Locate the cell with the specified text and output its [X, Y] center coordinate. 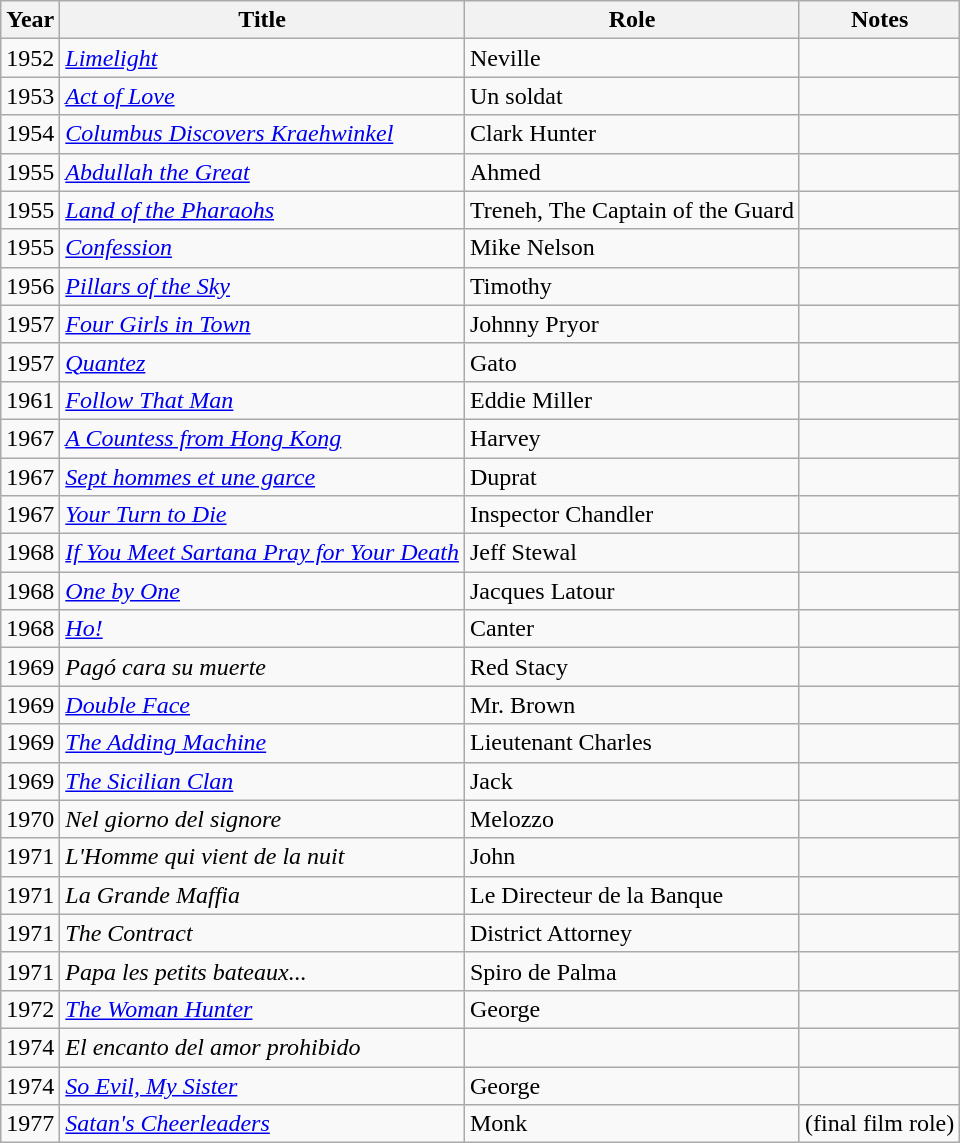
Inspector Chandler [632, 515]
L'Homme qui vient de la nuit [262, 857]
Gato [632, 362]
Red Stacy [632, 667]
Mike Nelson [632, 248]
Your Turn to Die [262, 515]
Johnny Pryor [632, 324]
Le Directeur de la Banque [632, 895]
Duprat [632, 477]
Mr. Brown [632, 705]
Jeff Stewal [632, 553]
Double Face [262, 705]
1956 [30, 286]
Pillars of the Sky [262, 286]
Four Girls in Town [262, 324]
1954 [30, 134]
Notes [879, 20]
Year [30, 20]
Satan's Cheerleaders [262, 1124]
So Evil, My Sister [262, 1085]
A Countess from Hong Kong [262, 438]
Confession [262, 248]
Limelight [262, 58]
Jacques Latour [632, 591]
Land of the Pharaohs [262, 210]
1972 [30, 1009]
Harvey [632, 438]
The Adding Machine [262, 743]
Timothy [632, 286]
One by One [262, 591]
(final film role) [879, 1124]
Ahmed [632, 172]
Act of Love [262, 96]
Sept hommes et une garce [262, 477]
Abdullah the Great [262, 172]
Pagó cara su muerte [262, 667]
Title [262, 20]
Monk [632, 1124]
El encanto del amor prohibido [262, 1047]
1952 [30, 58]
If You Meet Sartana Pray for Your Death [262, 553]
The Sicilian Clan [262, 781]
Jack [632, 781]
Melozzo [632, 819]
Quantez [262, 362]
Treneh, The Captain of the Guard [632, 210]
Nel giorno del signore [262, 819]
Un soldat [632, 96]
Spiro de Palma [632, 971]
Lieutenant Charles [632, 743]
Papa les petits bateaux... [262, 971]
Columbus Discovers Kraehwinkel [262, 134]
1961 [30, 400]
Role [632, 20]
The Contract [262, 933]
Follow That Man [262, 400]
Clark Hunter [632, 134]
La Grande Maffia [262, 895]
1970 [30, 819]
Eddie Miller [632, 400]
District Attorney [632, 933]
Canter [632, 629]
Ho! [262, 629]
Neville [632, 58]
John [632, 857]
The Woman Hunter [262, 1009]
1953 [30, 96]
1977 [30, 1124]
